Output the [x, y] coordinate of the center of the cell containing the given text.  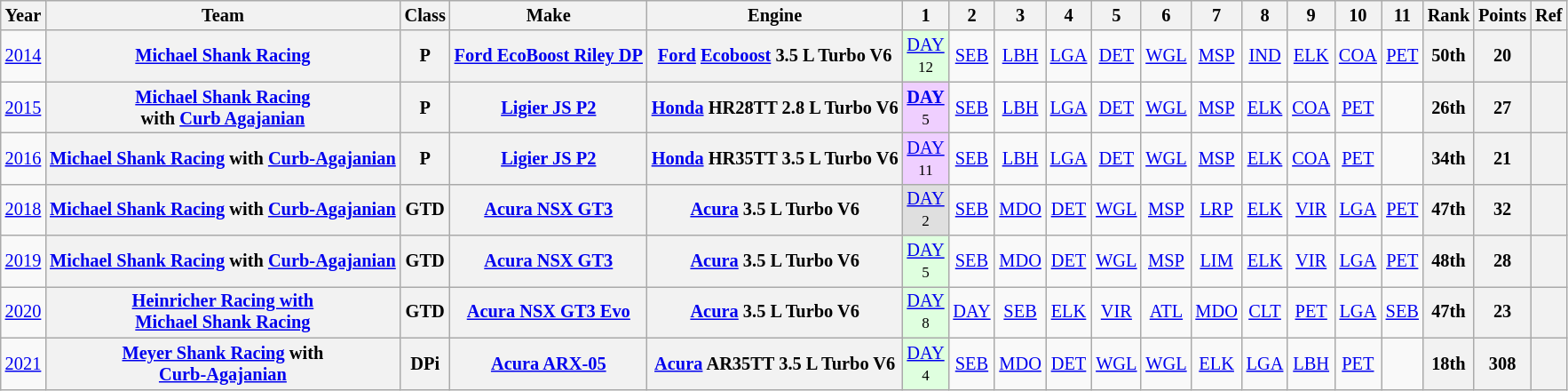
27 [1502, 108]
Year [23, 15]
4 [1069, 15]
IND [1265, 56]
DAY11 [926, 158]
DAY2 [926, 210]
Michael Shank Racingwith Curb Agajanian [222, 108]
2 [971, 15]
6 [1166, 15]
2018 [23, 210]
18th [1449, 363]
28 [1502, 261]
Ford Ecoboost 3.5 L Turbo V6 [775, 56]
308 [1502, 363]
1 [926, 15]
Points [1502, 15]
2014 [23, 56]
26th [1449, 108]
20 [1502, 56]
CLT [1265, 312]
Team [222, 15]
23 [1502, 312]
Class [425, 15]
50th [1449, 56]
Michael Shank Racing [222, 56]
Acura AR35TT 3.5 L Turbo V6 [775, 363]
7 [1216, 15]
9 [1311, 15]
DPi [425, 363]
LIM [1216, 261]
Honda HR28TT 2.8 L Turbo V6 [775, 108]
Meyer Shank Racing withCurb-Agajanian [222, 363]
32 [1502, 210]
LRP [1216, 210]
Rank [1449, 15]
3 [1019, 15]
DAY8 [926, 312]
2016 [23, 158]
11 [1403, 15]
Honda HR35TT 3.5 L Turbo V6 [775, 158]
DAY12 [926, 56]
21 [1502, 158]
Ford EcoBoost Riley DP [549, 56]
2015 [23, 108]
Engine [775, 15]
Acura NSX GT3 Evo [549, 312]
34th [1449, 158]
10 [1358, 15]
5 [1116, 15]
8 [1265, 15]
Make [549, 15]
2021 [23, 363]
ATL [1166, 312]
Heinricher Racing withMichael Shank Racing [222, 312]
2019 [23, 261]
DAY4 [926, 363]
Acura ARX-05 [549, 363]
2020 [23, 312]
DAY [971, 312]
Ref [1548, 15]
48th [1449, 261]
